Detect which cell encompasses the target text, then output its [X, Y] center coordinate. 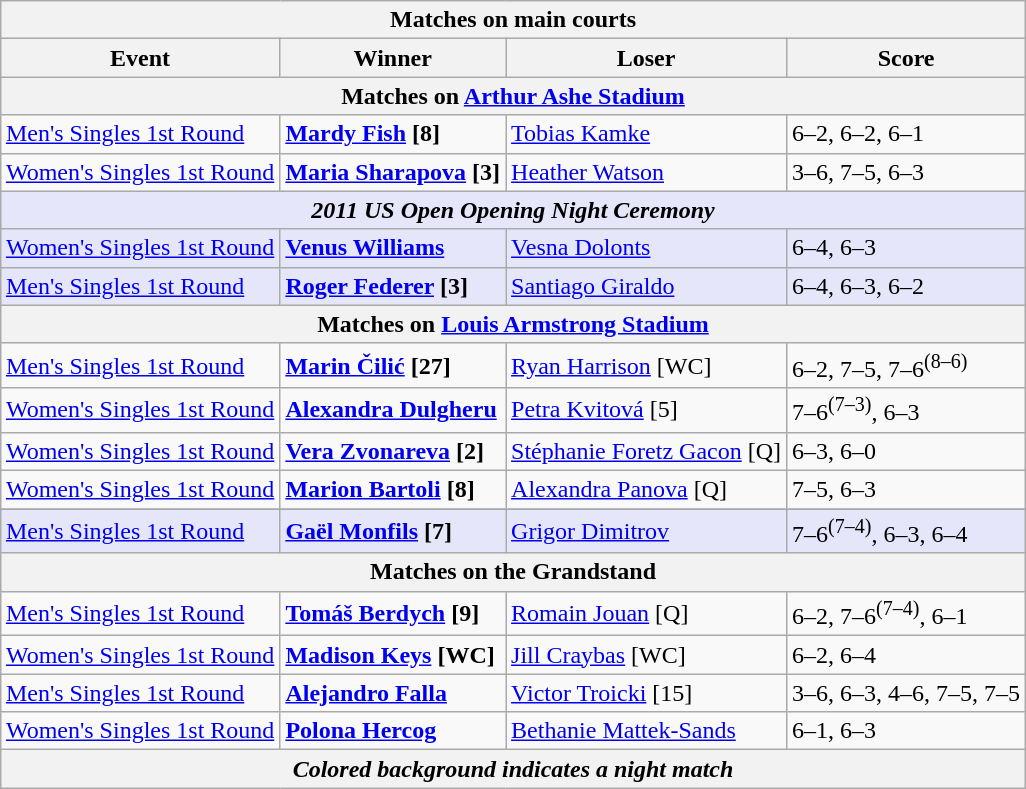
3–6, 7–5, 6–3 [906, 172]
Victor Troicki [15] [646, 693]
Matches on the Grandstand [512, 572]
Maria Sharapova [3] [393, 172]
Event [140, 58]
Alejandro Falla [393, 693]
2011 US Open Opening Night Ceremony [512, 210]
6–3, 6–0 [906, 451]
Marion Bartoli [8] [393, 489]
Romain Jouan [Q] [646, 614]
Vera Zvonareva [2] [393, 451]
6–2, 6–4 [906, 655]
Santiago Giraldo [646, 286]
Gaël Monfils [7] [393, 532]
Jill Craybas [WC] [646, 655]
Grigor Dimitrov [646, 532]
Score [906, 58]
Petra Kvitová [5] [646, 410]
Polona Hercog [393, 731]
Tomáš Berdych [9] [393, 614]
6–2, 6–2, 6–1 [906, 134]
7–6(7–4), 6–3, 6–4 [906, 532]
7–6(7–3), 6–3 [906, 410]
Ryan Harrison [WC] [646, 366]
Stéphanie Foretz Gacon [Q] [646, 451]
Loser [646, 58]
Roger Federer [3] [393, 286]
3–6, 6–3, 4–6, 7–5, 7–5 [906, 693]
6–4, 6–3 [906, 248]
6–4, 6–3, 6–2 [906, 286]
Colored background indicates a night match [512, 769]
Madison Keys [WC] [393, 655]
Alexandra Dulgheru [393, 410]
Bethanie Mattek-Sands [646, 731]
6–2, 7–6(7–4), 6–1 [906, 614]
Vesna Dolonts [646, 248]
Mardy Fish [8] [393, 134]
6–2, 7–5, 7–6(8–6) [906, 366]
Heather Watson [646, 172]
Matches on Arthur Ashe Stadium [512, 96]
6–1, 6–3 [906, 731]
Matches on Louis Armstrong Stadium [512, 324]
7–5, 6–3 [906, 489]
Marin Čilić [27] [393, 366]
Tobias Kamke [646, 134]
Matches on main courts [512, 20]
Winner [393, 58]
Alexandra Panova [Q] [646, 489]
Venus Williams [393, 248]
